Find where the given text appears and provide that cell's center as [x, y] coordinate. 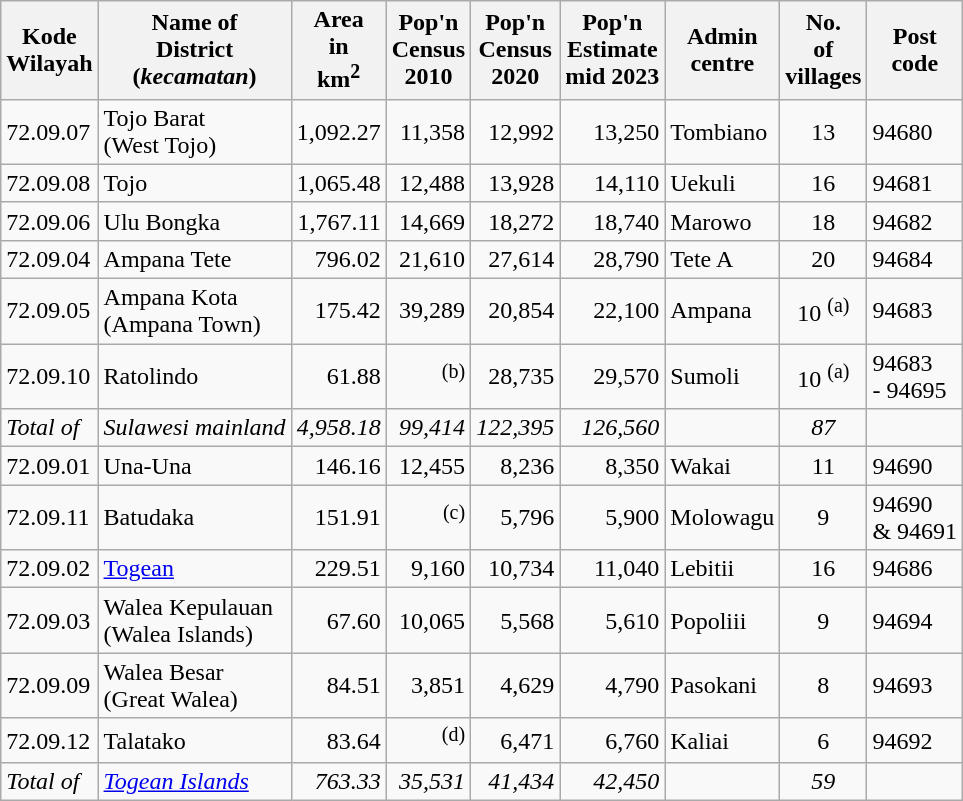
Ampana [722, 312]
146.16 [338, 466]
28,790 [612, 259]
Tojo [194, 183]
29,570 [612, 376]
8 [824, 686]
22,100 [612, 312]
18,272 [516, 221]
Popoliii [722, 620]
6,471 [516, 740]
94684 [915, 259]
94680 [915, 132]
61.88 [338, 376]
151.91 [338, 518]
35,531 [428, 782]
83.64 [338, 740]
Togean Islands [194, 782]
4,629 [516, 686]
11 [824, 466]
20,854 [516, 312]
229.51 [338, 569]
72.09.07 [50, 132]
(b) [428, 376]
94681 [915, 183]
72.09.11 [50, 518]
94682 [915, 221]
Ulu Bongka [194, 221]
72.09.01 [50, 466]
18,740 [612, 221]
12,488 [428, 183]
Marowo [722, 221]
5,796 [516, 518]
Ratolindo [194, 376]
5,568 [516, 620]
72.09.05 [50, 312]
13 [824, 132]
41,434 [516, 782]
175.42 [338, 312]
Ampana Tete [194, 259]
94683- 94695 [915, 376]
99,414 [428, 428]
Pasokani [722, 686]
1,767.11 [338, 221]
Pop'nEstimatemid 2023 [612, 50]
28,735 [516, 376]
6 [824, 740]
Wakai [722, 466]
Name ofDistrict(kecamatan) [194, 50]
84.51 [338, 686]
72.09.08 [50, 183]
10,065 [428, 620]
72.09.03 [50, 620]
67.60 [338, 620]
94690& 94691 [915, 518]
3,851 [428, 686]
8,350 [612, 466]
Talatako [194, 740]
72.09.02 [50, 569]
27,614 [516, 259]
(c) [428, 518]
Ampana Kota (Ampana Town) [194, 312]
10,734 [516, 569]
Areain km2 [338, 50]
12,992 [516, 132]
14,669 [428, 221]
94690 [915, 466]
Una-Una [194, 466]
72.09.12 [50, 740]
72.09.06 [50, 221]
Pop'nCensus2020 [516, 50]
Admincentre [722, 50]
Pop'nCensus2010 [428, 50]
Batudaka [194, 518]
Togean [194, 569]
5,610 [612, 620]
59 [824, 782]
Tombiano [722, 132]
126,560 [612, 428]
72.09.10 [50, 376]
13,250 [612, 132]
Sumoli [722, 376]
4,958.18 [338, 428]
18 [824, 221]
Walea Besar (Great Walea) [194, 686]
94692 [915, 740]
20 [824, 259]
11,358 [428, 132]
72.09.09 [50, 686]
8,236 [516, 466]
Postcode [915, 50]
14,110 [612, 183]
21,610 [428, 259]
Walea Kepulauan (Walea Islands) [194, 620]
4,790 [612, 686]
122,395 [516, 428]
13,928 [516, 183]
(d) [428, 740]
Tete A [722, 259]
Uekuli [722, 183]
94686 [915, 569]
Tojo Barat (West Tojo) [194, 132]
Molowagu [722, 518]
Kode Wilayah [50, 50]
1,065.48 [338, 183]
9,160 [428, 569]
763.33 [338, 782]
796.02 [338, 259]
12,455 [428, 466]
6,760 [612, 740]
Sulawesi mainland [194, 428]
Kaliai [722, 740]
94693 [915, 686]
1,092.27 [338, 132]
11,040 [612, 569]
No.ofvillages [824, 50]
42,450 [612, 782]
87 [824, 428]
39,289 [428, 312]
Lebitii [722, 569]
94683 [915, 312]
72.09.04 [50, 259]
94694 [915, 620]
5,900 [612, 518]
